Provide the [x, y] coordinate of the cell's center where the given text is located.  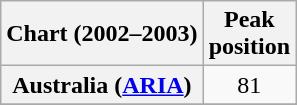
81 [249, 85]
Peakposition [249, 34]
Australia (ARIA) [102, 85]
Chart (2002–2003) [102, 34]
